Search for the cell housing the specified text and yield its [x, y] center coordinate. 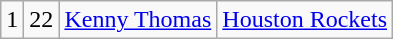
22 [42, 20]
Kenny Thomas [138, 20]
1 [12, 20]
Houston Rockets [305, 20]
